Return the (X, Y) coordinate for the center point of the cell that contains the specified text.  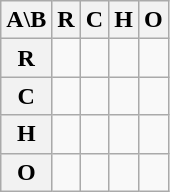
A\B (26, 20)
